Search for the cell housing the specified text and yield its (X, Y) center coordinate. 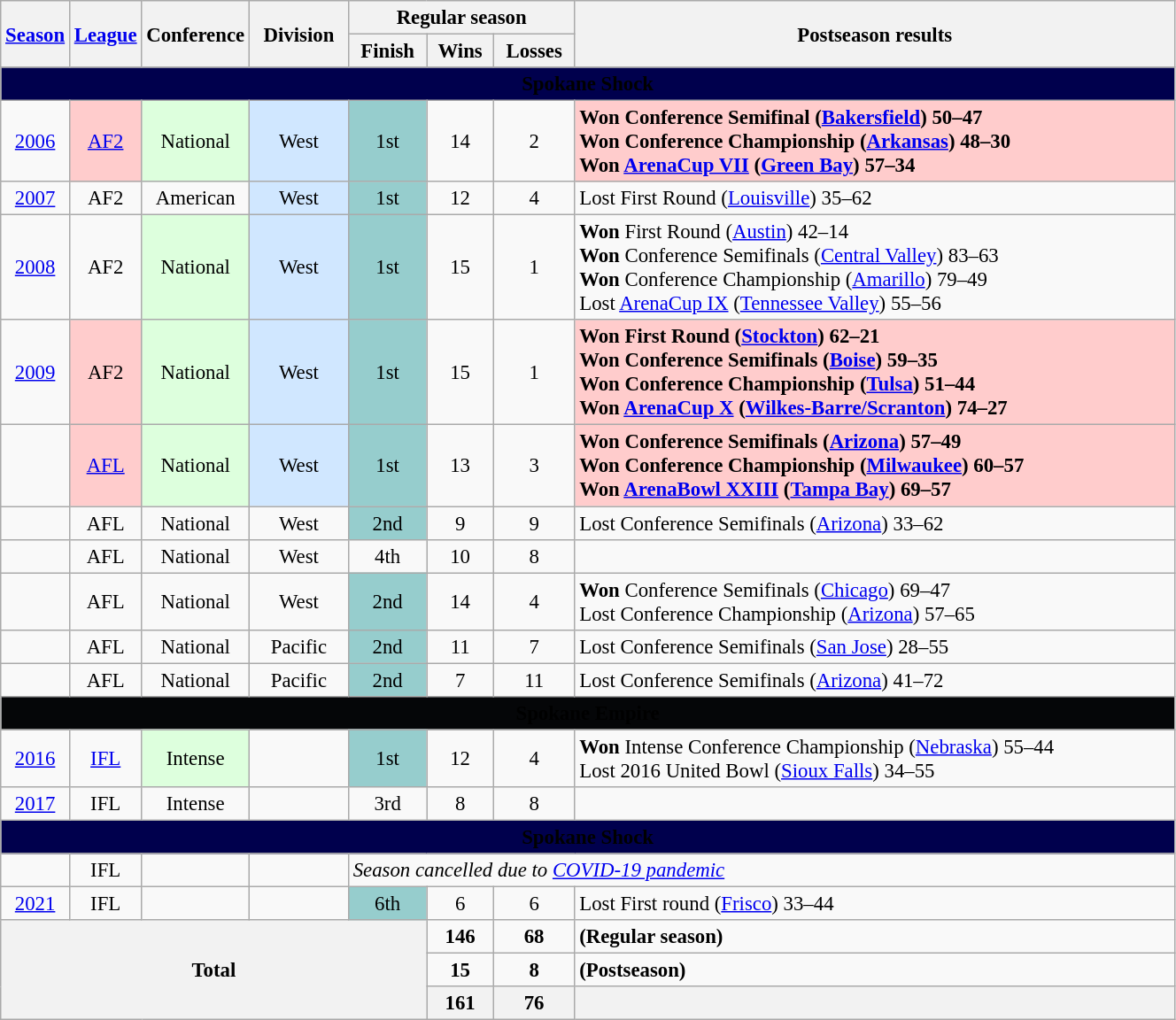
3 (534, 466)
Total (214, 970)
Season cancelled due to COVID-19 pandemic (762, 870)
2017 (35, 804)
Won Conference Semifinals (Arizona) 57–49 Won Conference Championship (Milwaukee) 60–57 Won ArenaBowl XXIII (Tampa Bay) 69–57 (875, 466)
Won Conference Semifinals (Chicago) 69–47 Lost Conference Championship (Arizona) 57–65 (875, 602)
Lost Conference Semifinals (Arizona) 33–62 (875, 523)
Lost Conference Semifinals (Arizona) 41–72 (875, 680)
2008 (35, 267)
2006 (35, 142)
2 (534, 142)
Lost First Round (Louisville) 35–62 (875, 198)
68 (534, 937)
6th (387, 904)
2009 (35, 374)
2016 (35, 758)
2021 (35, 904)
10 (460, 556)
Season (35, 34)
161 (460, 1003)
American (196, 198)
Won Intense Conference Championship (Nebraska) 55–44Lost 2016 United Bowl (Sioux Falls) 34–55 (875, 758)
(Regular season) (875, 937)
2007 (35, 198)
Losses (534, 51)
146 (460, 937)
4th (387, 556)
Regular season (460, 18)
Wins (460, 51)
13 (460, 466)
Conference (196, 34)
76 (534, 1003)
Finish (387, 51)
(Postseason) (875, 970)
3rd (387, 804)
Won Conference Semifinal (Bakersfield) 50–47 Won Conference Championship (Arkansas) 48–30 Won ArenaCup VII (Green Bay) 57–34 (875, 142)
League (104, 34)
Lost Conference Semifinals (San Jose) 28–55 (875, 646)
Postseason results (875, 34)
Division (298, 34)
Lost First round (Frisco) 33–44 (875, 904)
Spokane Empire (588, 714)
